Output the (x, y) coordinate of the center of the cell containing the given text.  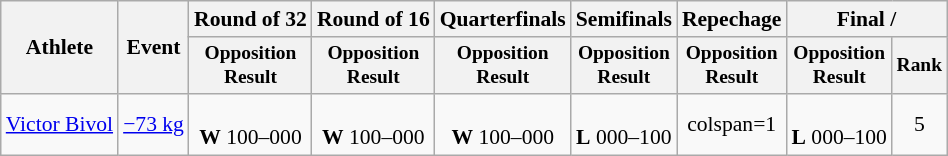
Repechage (732, 19)
Round of 32 (250, 19)
colspan=1 (732, 124)
Event (154, 48)
Rank (920, 66)
Final / (866, 19)
−73 kg (154, 124)
Victor Bivol (60, 124)
5 (920, 124)
Semifinals (624, 19)
Athlete (60, 48)
Round of 16 (374, 19)
Quarterfinals (503, 19)
